Find where the given text appears and provide that cell's center as [X, Y] coordinate. 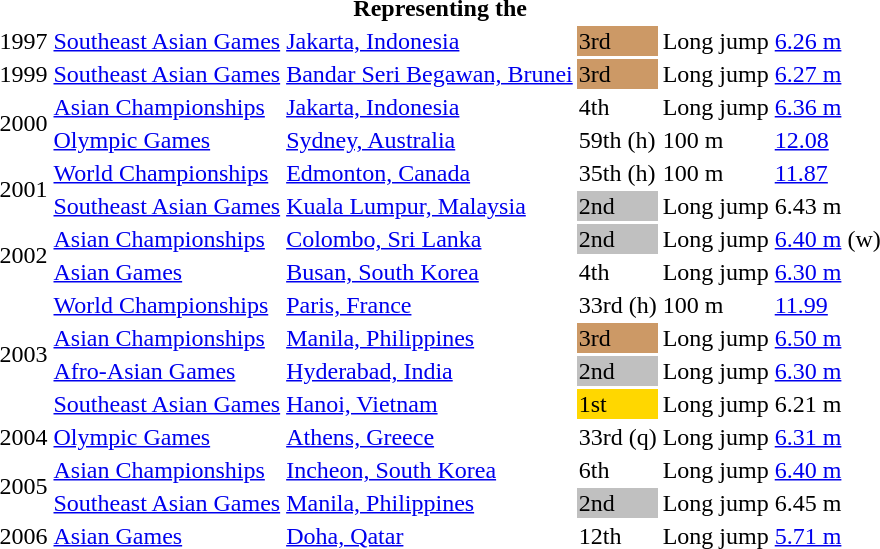
Athens, Greece [430, 437]
Paris, France [430, 305]
Asian Games [167, 272]
Hanoi, Vietnam [430, 404]
35th (h) [618, 173]
Edmonton, Canada [430, 173]
Hyderabad, India [430, 371]
Kuala Lumpur, Malaysia [430, 206]
33rd (q) [618, 437]
Afro-Asian Games [167, 371]
33rd (h) [618, 305]
Busan, South Korea [430, 272]
1st [618, 404]
Incheon, South Korea [430, 470]
Colombo, Sri Lanka [430, 239]
6th [618, 470]
59th (h) [618, 140]
Bandar Seri Begawan, Brunei [430, 74]
Sydney, Australia [430, 140]
